Return (X, Y) of the center of cell containing provided text 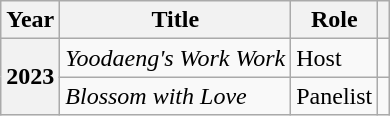
2023 (30, 77)
Yoodaeng's Work Work (176, 58)
Year (30, 20)
Blossom with Love (176, 96)
Host (334, 58)
Role (334, 20)
Title (176, 20)
Panelist (334, 96)
